Pinpoint the cell where the given text exists, returning its (X, Y) midpoint coordinate. 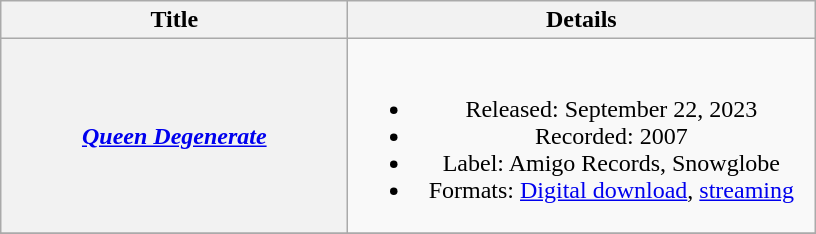
Released: September 22, 2023Recorded: 2007Label: Amigo Records, SnowglobeFormats: Digital download, streaming (582, 136)
Details (582, 20)
Queen Degenerate (174, 136)
Title (174, 20)
